Determine the (x, y) coordinate at the center of the cell enclosing the given text.  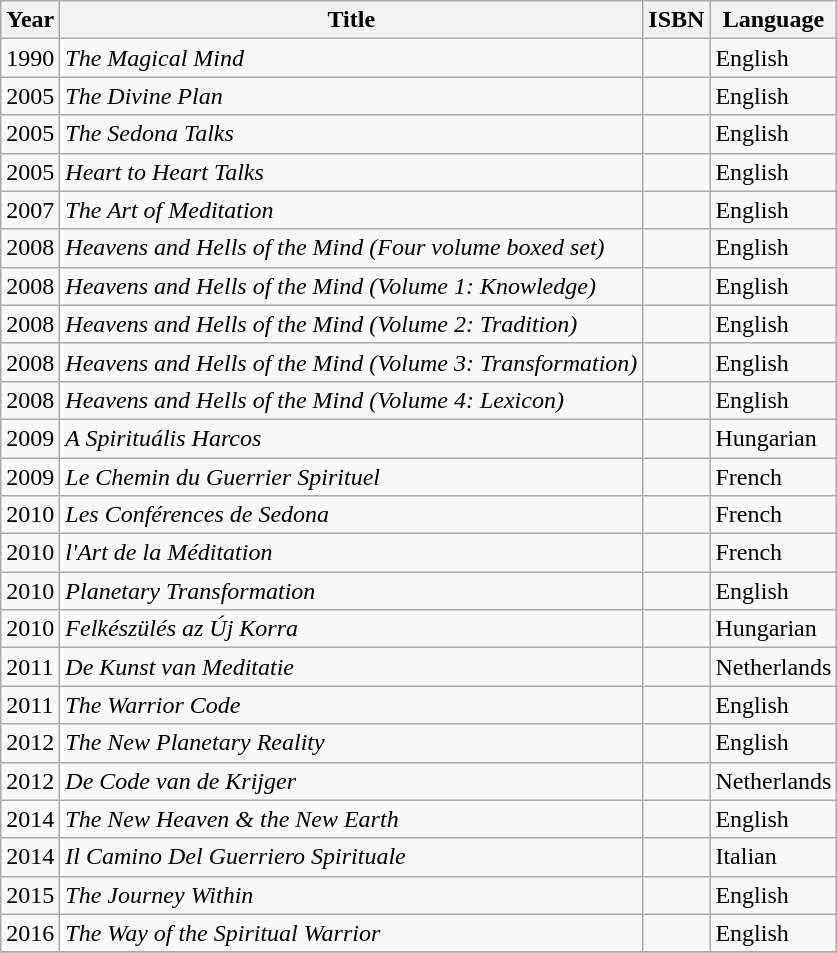
ISBN (676, 20)
The Journey Within (352, 895)
The New Heaven & the New Earth (352, 819)
The Warrior Code (352, 705)
Heavens and Hells of the Mind (Four volume boxed set) (352, 248)
Year (30, 20)
Les Conférences de Sedona (352, 515)
The Divine Plan (352, 96)
Il Camino Del Guerriero Spirituale (352, 857)
Heavens and Hells of the Mind (Volume 4: Lexicon) (352, 400)
The Sedona Talks (352, 134)
Heavens and Hells of the Mind (Volume 1: Knowledge) (352, 286)
Title (352, 20)
Planetary Transformation (352, 591)
The Magical Mind (352, 58)
The New Planetary Reality (352, 743)
The Art of Meditation (352, 210)
Heavens and Hells of the Mind (Volume 3: Transformation) (352, 362)
2016 (30, 933)
De Code van de Krijger (352, 781)
Heart to Heart Talks (352, 172)
The Way of the Spiritual Warrior (352, 933)
Language (774, 20)
2015 (30, 895)
Italian (774, 857)
1990 (30, 58)
Heavens and Hells of the Mind (Volume 2: Tradition) (352, 324)
Le Chemin du Guerrier Spirituel (352, 477)
A Spirituális Harcos (352, 438)
2007 (30, 210)
Felkészülés az Új Korra (352, 629)
l'Art de la Méditation (352, 553)
De Kunst van Meditatie (352, 667)
